Determine the [x, y] coordinate at the center of the cell enclosing the given text.  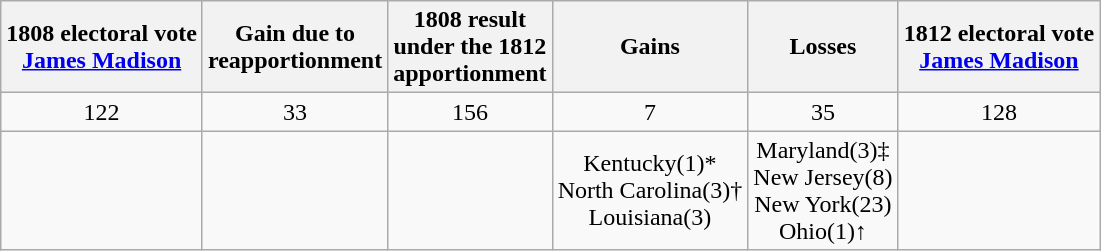
Gains [650, 47]
Maryland(3)‡New Jersey(8)New York(23)Ohio(1)↑ [823, 190]
Gain due toreapportionment [294, 47]
1808 resultunder the 1812apportionment [470, 47]
35 [823, 112]
128 [999, 112]
7 [650, 112]
1808 electoral voteJames Madison [102, 47]
Kentucky(1)*North Carolina(3)†Louisiana(3) [650, 190]
122 [102, 112]
Losses [823, 47]
156 [470, 112]
1812 electoral voteJames Madison [999, 47]
33 [294, 112]
